Capture the cell that displays the provided text and extract its [x, y] central coordinate. 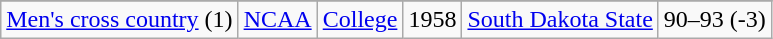
College [360, 20]
1958 [432, 20]
90–93 (-3) [714, 20]
South Dakota State [560, 20]
Men's cross country (1) [120, 20]
NCAA [278, 20]
